Determine the [x, y] coordinate at the center of the cell enclosing the given text.  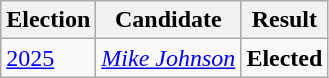
Election [48, 20]
Result [284, 20]
2025 [48, 58]
Elected [284, 58]
Mike Johnson [168, 58]
Candidate [168, 20]
